Return the [X, Y] coordinate for the center point of the cell that contains the specified text.  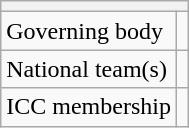
National team(s) [89, 69]
Governing body [89, 31]
ICC membership [89, 107]
